Search for the cell housing the specified text and yield its (x, y) center coordinate. 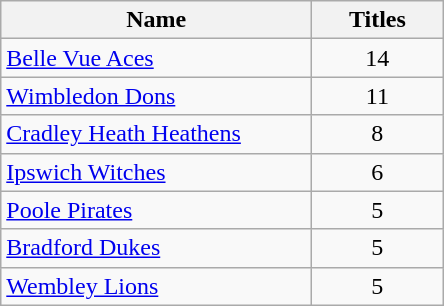
Cradley Heath Heathens (156, 134)
8 (378, 134)
Wimbledon Dons (156, 96)
11 (378, 96)
Titles (378, 20)
14 (378, 58)
Wembley Lions (156, 286)
Poole Pirates (156, 210)
Belle Vue Aces (156, 58)
Name (156, 20)
6 (378, 172)
Bradford Dukes (156, 248)
Ipswich Witches (156, 172)
